Provide the [X, Y] coordinate of the cell's center where the given text is located.  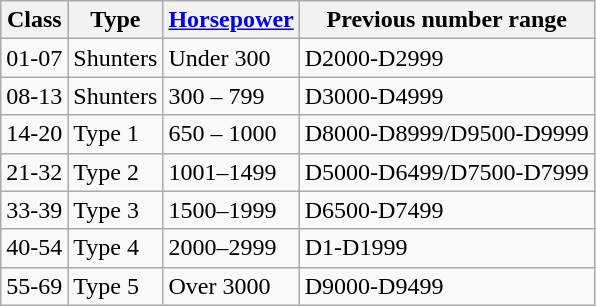
650 – 1000 [231, 134]
D6500-D7499 [446, 210]
D1-D1999 [446, 248]
Class [34, 20]
08-13 [34, 96]
Type 3 [116, 210]
Previous number range [446, 20]
Horsepower [231, 20]
Type 2 [116, 172]
Type [116, 20]
Type 1 [116, 134]
D3000-D4999 [446, 96]
D8000-D8999/D9500-D9999 [446, 134]
Type 4 [116, 248]
01-07 [34, 58]
14-20 [34, 134]
1001–1499 [231, 172]
Type 5 [116, 286]
Under 300 [231, 58]
Over 3000 [231, 286]
33-39 [34, 210]
21-32 [34, 172]
D2000-D2999 [446, 58]
2000–2999 [231, 248]
300 – 799 [231, 96]
D5000-D6499/D7500-D7999 [446, 172]
40-54 [34, 248]
55-69 [34, 286]
1500–1999 [231, 210]
D9000-D9499 [446, 286]
